From the cell containing the given text, extract its center point as (X, Y) coordinate. 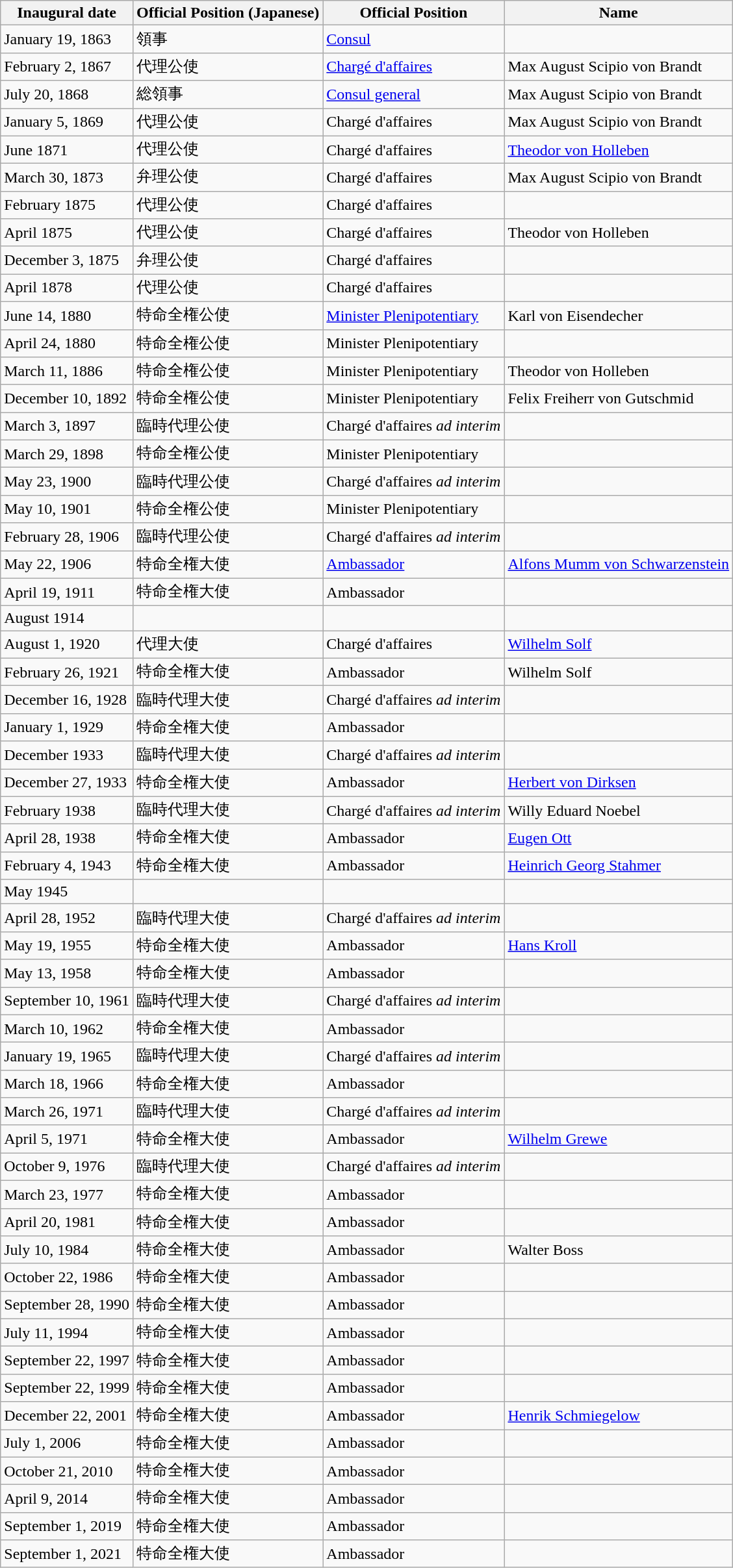
April 5, 1971 (67, 1139)
September 28, 1990 (67, 1306)
October 21, 2010 (67, 1471)
Consul general (413, 95)
February 2, 1867 (67, 66)
September 1, 2021 (67, 1554)
Henrik Schmiegelow (619, 1416)
July 20, 1868 (67, 95)
April 28, 1952 (67, 918)
January 5, 1869 (67, 122)
April 28, 1938 (67, 838)
March 10, 1962 (67, 1029)
February 1875 (67, 205)
December 22, 2001 (67, 1416)
総領事 (227, 95)
May 22, 1906 (67, 565)
April 1875 (67, 233)
March 30, 1873 (67, 178)
October 22, 1986 (67, 1277)
Alfons Mumm von Schwarzenstein (619, 565)
December 1933 (67, 755)
Consul (413, 39)
September 1, 2019 (67, 1526)
May 13, 1958 (67, 973)
January 19, 1863 (67, 39)
March 11, 1886 (67, 372)
September 22, 1997 (67, 1360)
Karl von Eisendecher (619, 316)
代理大使 (227, 644)
Wilhelm Grewe (619, 1139)
May 23, 1900 (67, 482)
April 24, 1880 (67, 343)
February 28, 1906 (67, 537)
March 18, 1966 (67, 1083)
January 19, 1965 (67, 1056)
December 27, 1933 (67, 783)
Official Position (413, 13)
Official Position (Japanese) (227, 13)
September 10, 1961 (67, 1002)
Felix Freiherr von Gutschmid (619, 399)
March 26, 1971 (67, 1112)
August 1, 1920 (67, 644)
February 1938 (67, 811)
April 9, 2014 (67, 1499)
Eugen Ott (619, 838)
May 1945 (67, 892)
June 1871 (67, 149)
June 14, 1880 (67, 316)
December 10, 1892 (67, 399)
March 23, 1977 (67, 1194)
July 11, 1994 (67, 1333)
May 10, 1901 (67, 509)
Inaugural date (67, 13)
領事 (227, 39)
December 3, 1875 (67, 260)
May 19, 1955 (67, 946)
April 19, 1911 (67, 592)
July 10, 1984 (67, 1250)
February 26, 1921 (67, 672)
February 4, 1943 (67, 865)
Heinrich Georg Stahmer (619, 865)
October 9, 1976 (67, 1167)
September 22, 1999 (67, 1387)
April 1878 (67, 288)
January 1, 1929 (67, 727)
March 3, 1897 (67, 426)
Herbert von Dirksen (619, 783)
Hans Kroll (619, 946)
December 16, 1928 (67, 700)
August 1914 (67, 618)
March 29, 1898 (67, 453)
July 1, 2006 (67, 1443)
April 20, 1981 (67, 1222)
Walter Boss (619, 1250)
Name (619, 13)
Willy Eduard Noebel (619, 811)
